Determine the (X, Y) coordinate at the center of the cell enclosing the given text.  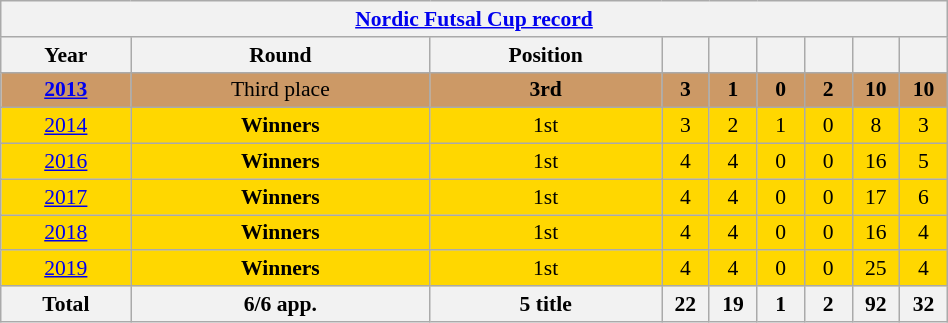
2014 (66, 126)
17 (876, 197)
Nordic Futsal Cup record (474, 19)
22 (686, 304)
92 (876, 304)
8 (876, 126)
3rd (546, 90)
2018 (66, 233)
Position (546, 55)
5 (924, 162)
19 (733, 304)
6/6 app. (280, 304)
5 title (546, 304)
Year (66, 55)
25 (876, 269)
Round (280, 55)
Third place (280, 90)
6 (924, 197)
Total (66, 304)
2013 (66, 90)
2016 (66, 162)
32 (924, 304)
2019 (66, 269)
2017 (66, 197)
